Extract the [X, Y] coordinate from the center of the cell holding the provided text.  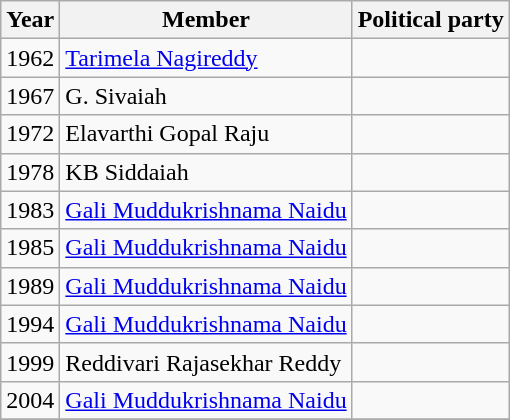
2004 [30, 400]
1989 [30, 286]
1999 [30, 362]
1972 [30, 134]
Reddivari Rajasekhar Reddy [206, 362]
Political party [430, 20]
KB Siddaiah [206, 172]
Member [206, 20]
G. Sivaiah [206, 96]
1994 [30, 324]
Elavarthi Gopal Raju [206, 134]
1985 [30, 248]
1967 [30, 96]
1983 [30, 210]
Tarimela Nagireddy [206, 58]
Year [30, 20]
1962 [30, 58]
1978 [30, 172]
